Return the (X, Y) coordinate for the center point of the cell that contains the specified text.  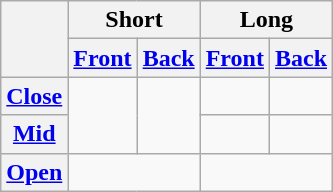
Short (134, 20)
Open (34, 172)
Long (266, 20)
Mid (34, 134)
Close (34, 96)
